Pinpoint the cell where the given text exists, returning its [x, y] midpoint coordinate. 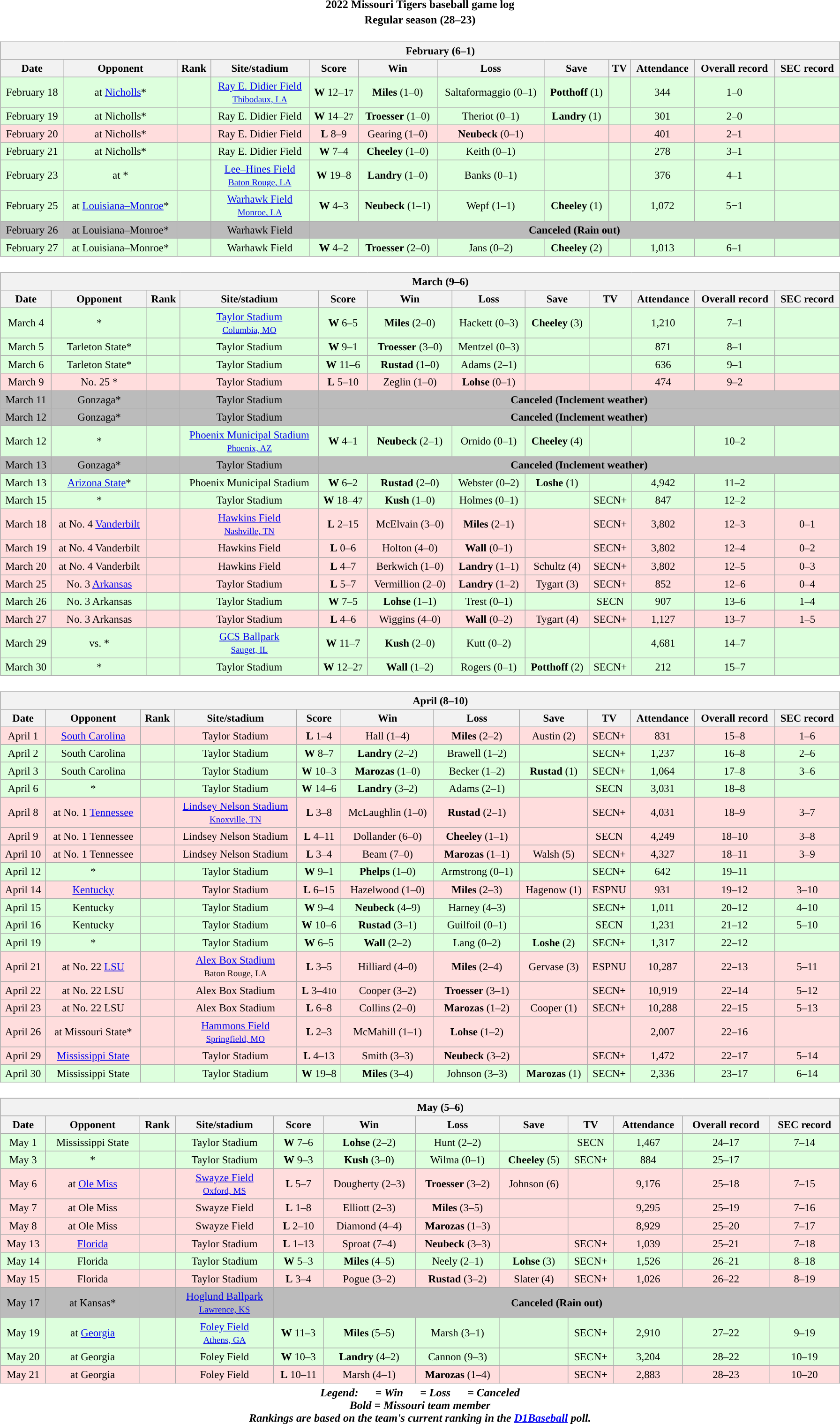
Webster (0–2) [489, 483]
2,336 [663, 1073]
Neubeck (0–1) [491, 134]
L 2–15 [343, 524]
April 8 [23, 813]
April 29 [23, 1056]
April 12 [23, 872]
5–11 [807, 966]
Neubeck (3–3) [457, 1243]
852 [663, 584]
April 16 [23, 925]
19–11 [734, 872]
Arizona State* [99, 483]
Rustad (1) [554, 771]
Loshe (2) [554, 942]
February 25 [32, 205]
L 4–11 [319, 836]
March 9 [26, 382]
Diamond (4–4) [369, 1226]
Landry (1) [577, 116]
W 7–5 [343, 601]
Austin (2) [554, 736]
8–19 [804, 1279]
February 26 [32, 230]
Hoglund BallparkLawrence, KS [225, 1303]
April 19 [23, 942]
20–12 [734, 907]
W 12–17 [334, 92]
April 22 [23, 990]
Elliott (2–3) [369, 1208]
Warhawk FieldMonroe, LA [260, 205]
No. 25 * [99, 382]
Miles (2–2) [477, 736]
April 9 [23, 836]
L 6–8 [319, 1008]
1,210 [663, 323]
Wall (0–2) [489, 619]
Landry (2–2) [388, 753]
26–21 [726, 1261]
907 [663, 601]
Wall (0–1) [489, 548]
Marozas (1–3) [457, 1226]
7–18 [804, 1243]
Rustad (2–0) [410, 483]
L 5–10 [343, 382]
9–1 [735, 364]
9,295 [648, 1208]
Cheeley (4) [557, 441]
April 21 [23, 966]
22–16 [734, 1032]
April 26 [23, 1032]
April 23 [23, 1008]
Keith (0–1) [491, 151]
2,007 [663, 1032]
March 26 [26, 601]
February 21 [32, 151]
Wepf (1–1) [491, 205]
L 1–8 [298, 1208]
3–8 [807, 836]
1,011 [663, 907]
Neubeck (1–1) [397, 205]
Kush (2–0) [410, 642]
W 11–3 [298, 1333]
8–1 [735, 347]
Troesser (3–1) [477, 990]
1,317 [663, 942]
1,472 [663, 1056]
Gearing (1–0) [397, 134]
W 9–3 [298, 1160]
26–22 [726, 1279]
10,919 [663, 990]
L 3–410 [319, 990]
Cheeley (3) [557, 323]
April 1 [23, 736]
5−1 [734, 205]
Lohse (2–2) [369, 1143]
Landry (1–2) [489, 584]
W 8–7 [319, 753]
0–2 [807, 548]
Neubeck (4–9) [388, 907]
7–17 [804, 1226]
636 [663, 364]
Miles (3–4) [388, 1073]
3–6 [807, 771]
W 14–6 [319, 789]
Banks (0–1) [491, 175]
28–22 [726, 1357]
March 19 [26, 548]
L 1–4 [319, 736]
12–5 [735, 566]
March 15 [26, 500]
13–6 [735, 601]
Johnson (6) [534, 1184]
22–13 [734, 966]
4–10 [807, 907]
884 [648, 1160]
Marsh (3–1) [457, 1333]
24–17 [726, 1143]
10,287 [663, 966]
28–23 [726, 1374]
Lang (0–2) [477, 942]
13–7 [735, 619]
McMahill (1–1) [388, 1032]
W 12–27 [343, 667]
9–19 [804, 1333]
March 11 [26, 399]
7–16 [804, 1208]
L 3–5 [319, 966]
Zeglin (1–0) [410, 382]
Tygart (3) [557, 584]
Potthoff (2) [557, 667]
March 20 [26, 566]
Foley FieldAthens, GA [225, 1333]
McElvain (3–0) [410, 524]
3–7 [807, 813]
at Kansas* [93, 1303]
Lindsey Nelson StadiumKnoxville, TN [235, 813]
4,249 [663, 836]
Miles (2–1) [489, 524]
Vermillion (2–0) [410, 584]
Phelps (1–0) [388, 872]
Hackett (0–3) [489, 323]
Wall (2–2) [388, 942]
May 20 [23, 1357]
1,526 [648, 1261]
April 6 [23, 789]
March 6 [26, 364]
Becker (1–2) [477, 771]
W 4–3 [334, 205]
Gervase (3) [554, 966]
W 18–47 [343, 500]
March (9–6) [420, 281]
Hawkins FieldNashville, TN [249, 524]
Lohse (0–1) [489, 382]
Swayze FieldOxford, MS [225, 1184]
May (5–6) [420, 1107]
474 [663, 382]
February 20 [32, 134]
Miles (2–4) [477, 966]
L 4–7 [343, 566]
2–0 [734, 116]
Hammons FieldSpringfield, MO [235, 1032]
W 14–27 [334, 116]
15–8 [734, 736]
at * [120, 175]
March 18 [26, 524]
212 [663, 667]
22–12 [734, 942]
831 [663, 736]
Wall (1–2) [410, 667]
W 4–2 [334, 248]
Neubeck (3–2) [477, 1056]
27–22 [726, 1333]
April 15 [23, 907]
12–6 [735, 584]
Dollander (6–0) [388, 836]
Rustad (3–2) [457, 1279]
L 2–3 [319, 1032]
Miles (2–0) [410, 323]
L 8–9 [334, 134]
Schultz (4) [557, 566]
L 2–10 [298, 1226]
2,883 [648, 1374]
401 [662, 134]
12–2 [735, 500]
3,204 [648, 1357]
14–7 [735, 642]
March 29 [26, 642]
18–11 [734, 854]
February 19 [32, 116]
Landry (3–2) [388, 789]
1,467 [648, 1143]
7–14 [804, 1143]
0–4 [807, 584]
L 10–11 [298, 1374]
10–2 [735, 441]
344 [662, 92]
March 4 [26, 323]
Marozas (1) [554, 1073]
10,288 [663, 1008]
May 21 [23, 1374]
Marozas (1–2) [477, 1008]
2,910 [648, 1333]
Hagenow (1) [554, 889]
L 6–15 [319, 889]
4,942 [663, 483]
4,031 [663, 813]
McLaughlin (1–0) [388, 813]
Cheeley (1–0) [397, 151]
5–12 [807, 990]
871 [663, 347]
February (6–1) [420, 51]
Wilma (0–1) [457, 1160]
L 4–6 [343, 619]
5–14 [807, 1056]
Miles (2–3) [477, 889]
W 4–1 [343, 441]
9,176 [648, 1184]
1,064 [663, 771]
25–18 [726, 1184]
March 30 [26, 667]
Lohse (3) [534, 1261]
Neely (2–1) [457, 1261]
Wiggins (4–0) [410, 619]
Mentzel (0–3) [489, 347]
W 10–6 [319, 925]
Beam (7–0) [388, 854]
GCS BallparkSauget, IL [249, 642]
278 [662, 151]
Kush (1–0) [410, 500]
Rogers (0–1) [489, 667]
1,013 [662, 248]
Marozas (1–0) [388, 771]
17–8 [734, 771]
Troesser (3–0) [410, 347]
May 19 [23, 1333]
L 0–6 [343, 548]
W 7–4 [334, 151]
Jans (0–2) [491, 248]
22–15 [734, 1008]
Hunt (2–2) [457, 1143]
L 1–13 [298, 1243]
25–20 [726, 1226]
8–18 [804, 1261]
Hilliard (4–0) [388, 966]
16–8 [734, 753]
Cooper (3–2) [388, 990]
Cheeley (1–1) [477, 836]
February 27 [32, 248]
W 5–3 [298, 1261]
March 25 [26, 584]
Potthoff (1) [577, 92]
W 9–4 [319, 907]
12–3 [735, 524]
12–4 [735, 548]
Ornido (0–1) [489, 441]
9–2 [735, 382]
5–10 [807, 925]
Phoenix Municipal StadiumPhoenix, AZ [249, 441]
Troesser (1–0) [397, 116]
931 [663, 889]
Rustad (1–0) [410, 364]
Trest (0–1) [489, 601]
May 1 [23, 1143]
W 11–6 [343, 364]
Marsh (4–1) [369, 1374]
4–1 [734, 175]
Lohse (1–2) [477, 1032]
Theriot (0–1) [491, 116]
11–2 [735, 483]
May 7 [23, 1208]
10–19 [804, 1357]
Brawell (1–2) [477, 753]
Lohse (1–1) [410, 601]
W 11–7 [343, 642]
4,681 [663, 642]
Guilfoil (0–1) [477, 925]
3,031 [663, 789]
3–9 [807, 854]
Hall (1–4) [388, 736]
Loshe (1) [557, 483]
18–9 [734, 813]
L 4–13 [319, 1056]
22–17 [734, 1056]
7–15 [804, 1184]
Marozas (1–4) [457, 1374]
Landry (4–2) [369, 1357]
25–21 [726, 1243]
Rustad (3–1) [388, 925]
Walsh (5) [554, 854]
21–12 [734, 925]
6–14 [807, 1073]
642 [663, 872]
1–4 [807, 601]
April 30 [23, 1073]
W 6–2 [343, 483]
3–10 [807, 889]
Cheeley (2) [577, 248]
Kush (3–0) [369, 1160]
Miles (3–5) [457, 1208]
10–20 [804, 1374]
847 [663, 500]
Marozas (1–1) [477, 854]
Dougherty (2–3) [369, 1184]
Holmes (0–1) [489, 500]
Cheeley (5) [534, 1160]
at Missouri State* [93, 1032]
15–7 [735, 667]
1,072 [662, 205]
May 14 [23, 1261]
Collins (2–0) [388, 1008]
W 7–6 [298, 1143]
February 18 [32, 92]
Landry (1–0) [397, 175]
18–10 [734, 836]
3–1 [734, 151]
vs. * [99, 642]
0–1 [807, 524]
Miles (1–0) [397, 92]
Taylor StadiumColumbia, MO [249, 323]
May 3 [23, 1160]
Neubeck (2–1) [410, 441]
1,026 [648, 1279]
April 3 [23, 771]
May 13 [23, 1243]
Holton (4–0) [410, 548]
2–1 [734, 134]
Miles (5–5) [369, 1333]
May 6 [23, 1184]
Phoenix Municipal Stadium [249, 483]
April 10 [23, 854]
March 5 [26, 347]
Smith (3–3) [388, 1056]
Cannon (9–3) [457, 1357]
May 17 [23, 1303]
25–19 [726, 1208]
2–6 [807, 753]
0–3 [807, 566]
4,327 [663, 854]
February 23 [32, 175]
1,231 [663, 925]
18–8 [734, 789]
L 3–8 [319, 813]
March 27 [26, 619]
23–17 [734, 1073]
19–12 [734, 889]
Slater (4) [534, 1279]
301 [662, 116]
Alex Box StadiumBaton Rouge, LA [235, 966]
Cooper (1) [554, 1008]
Johnson (3–3) [477, 1073]
May 15 [23, 1279]
Saltaformaggio (0–1) [491, 92]
5–13 [807, 1008]
Harney (4–3) [477, 907]
25–17 [726, 1160]
Troesser (3–2) [457, 1184]
April 14 [23, 889]
Landry (1–1) [489, 566]
Cheeley (1) [577, 205]
Sproat (7–4) [369, 1243]
April (8–10) [420, 701]
1–0 [734, 92]
7–1 [735, 323]
22–14 [734, 990]
May 8 [23, 1226]
Berkwich (1–0) [410, 566]
1,127 [663, 619]
1,237 [663, 753]
8,929 [648, 1226]
Lee–Hines FieldBaton Rouge, LA [260, 175]
6–1 [734, 248]
376 [662, 175]
Rustad (2–1) [477, 813]
Hazelwood (1–0) [388, 889]
Tygart (4) [557, 619]
1,039 [648, 1243]
Armstrong (0–1) [477, 872]
Pogue (3–2) [369, 1279]
April 2 [23, 753]
Kutt (0–2) [489, 642]
Troesser (2–0) [397, 248]
1–5 [807, 619]
Ray E. Didier FieldThibodaux, LA [260, 92]
Miles (4–5) [369, 1261]
1–6 [807, 736]
